Output the (X, Y) coordinate of the center of the cell containing the given text.  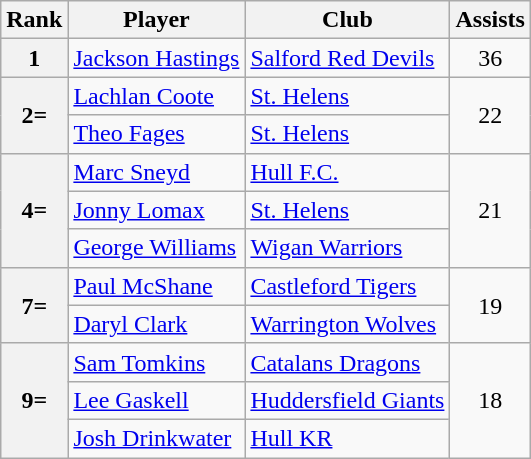
Sam Tomkins (156, 362)
Catalans Dragons (348, 362)
Warrington Wolves (348, 324)
19 (490, 305)
22 (490, 115)
Hull KR (348, 438)
18 (490, 400)
Hull F.C. (348, 172)
Castleford Tigers (348, 286)
Rank (34, 20)
George Williams (156, 248)
Daryl Clark (156, 324)
Josh Drinkwater (156, 438)
Lee Gaskell (156, 400)
Lachlan Coote (156, 96)
7= (34, 305)
9= (34, 400)
36 (490, 58)
1 (34, 58)
Assists (490, 20)
Theo Fages (156, 134)
Wigan Warriors (348, 248)
Jackson Hastings (156, 58)
Paul McShane (156, 286)
Jonny Lomax (156, 210)
Player (156, 20)
4= (34, 210)
2= (34, 115)
Salford Red Devils (348, 58)
Huddersfield Giants (348, 400)
Marc Sneyd (156, 172)
21 (490, 210)
Club (348, 20)
